Extract the (x, y) coordinate from the center of the cell holding the provided text.  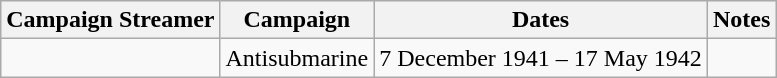
Campaign Streamer (110, 20)
Notes (741, 20)
Dates (541, 20)
Campaign (297, 20)
Antisubmarine (297, 58)
7 December 1941 – 17 May 1942 (541, 58)
